Locate the cell with the specified text and output its [X, Y] center coordinate. 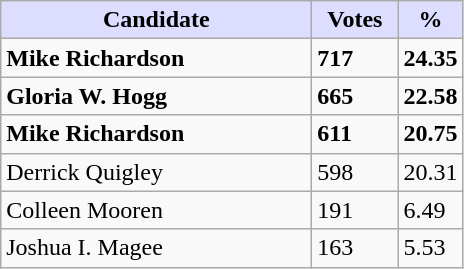
611 [355, 134]
Colleen Mooren [156, 210]
Candidate [156, 20]
665 [355, 96]
22.58 [430, 96]
6.49 [430, 210]
Joshua I. Magee [156, 248]
717 [355, 58]
598 [355, 172]
163 [355, 248]
% [430, 20]
Gloria W. Hogg [156, 96]
20.75 [430, 134]
5.53 [430, 248]
20.31 [430, 172]
191 [355, 210]
Derrick Quigley [156, 172]
Votes [355, 20]
24.35 [430, 58]
